Find where the given text appears and provide that cell's center as (x, y) coordinate. 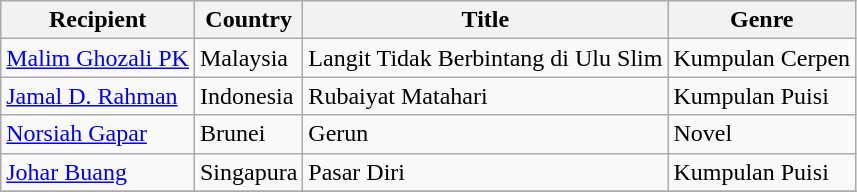
Jamal D. Rahman (98, 96)
Norsiah Gapar (98, 134)
Pasar Diri (486, 172)
Genre (762, 20)
Langit Tidak Berbintang di Ulu Slim (486, 58)
Malaysia (248, 58)
Novel (762, 134)
Indonesia (248, 96)
Singapura (248, 172)
Country (248, 20)
Title (486, 20)
Recipient (98, 20)
Rubaiyat Matahari (486, 96)
Johar Buang (98, 172)
Gerun (486, 134)
Brunei (248, 134)
Malim Ghozali PK (98, 58)
Kumpulan Cerpen (762, 58)
